Scan for the cell matching the given text and deliver its (X, Y) coordinate at center. 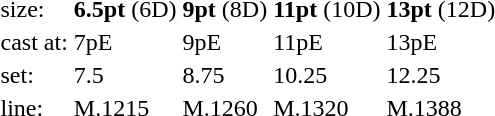
11pE (327, 42)
10.25 (327, 75)
8.75 (225, 75)
9pE (225, 42)
7pE (125, 42)
7.5 (125, 75)
